Capture the cell that displays the provided text and extract its [X, Y] central coordinate. 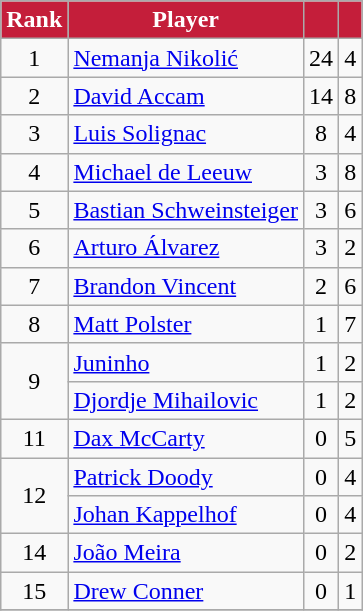
Drew Conner [186, 591]
Arturo Álvarez [186, 248]
Brandon Vincent [186, 286]
Matt Polster [186, 324]
12 [34, 496]
Johan Kappelhof [186, 515]
Djordje Mihailovic [186, 400]
9 [34, 381]
Player [186, 20]
Michael de Leeuw [186, 172]
Juninho [186, 362]
Luis Solignac [186, 134]
24 [322, 58]
Dax McCarty [186, 438]
Nemanja Nikolić [186, 58]
Patrick Doody [186, 477]
11 [34, 438]
Rank [34, 20]
David Accam [186, 96]
15 [34, 591]
Bastian Schweinsteiger [186, 210]
João Meira [186, 553]
